Output the [X, Y] coordinate of the center of the cell containing the given text.  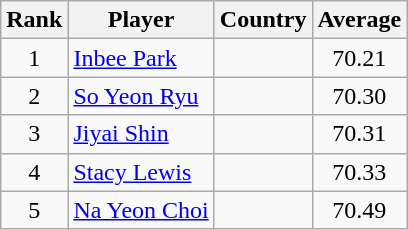
3 [34, 134]
4 [34, 172]
70.31 [360, 134]
Inbee Park [141, 58]
Country [263, 20]
70.30 [360, 96]
Stacy Lewis [141, 172]
Player [141, 20]
Average [360, 20]
70.49 [360, 210]
Rank [34, 20]
70.21 [360, 58]
70.33 [360, 172]
Jiyai Shin [141, 134]
1 [34, 58]
5 [34, 210]
2 [34, 96]
Na Yeon Choi [141, 210]
So Yeon Ryu [141, 96]
